For the text-containing cell, return its midpoint in [X, Y] coordinate format. 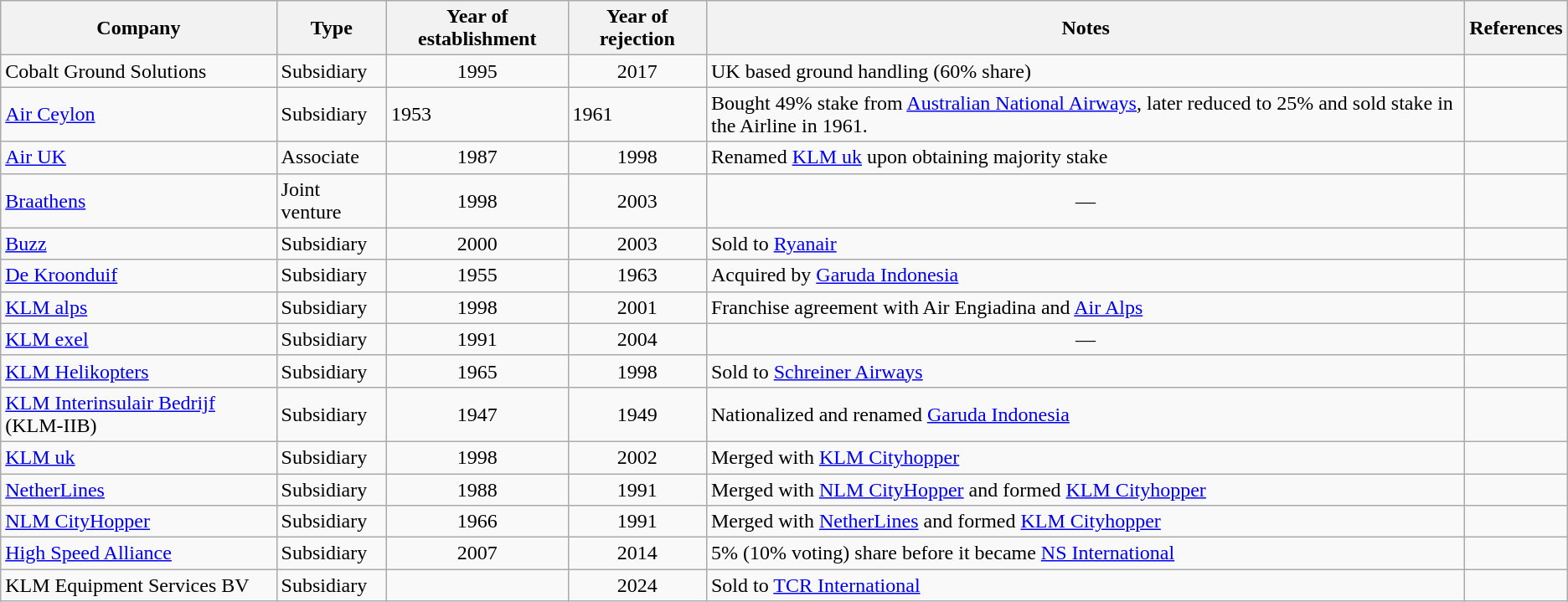
KLM alps [139, 307]
5% (10% voting) share before it became NS International [1086, 553]
Sold to TCR International [1086, 585]
NetherLines [139, 490]
2017 [637, 71]
Year of establishment [477, 28]
2007 [477, 553]
Merged with KLM Cityhopper [1086, 457]
References [1516, 28]
1947 [477, 414]
Bought 49% stake from Australian National Airways, later reduced to 25% and sold stake in the Airline in 1961. [1086, 114]
KLM exel [139, 339]
1966 [477, 522]
Company [139, 28]
1963 [637, 275]
1987 [477, 157]
Merged with NLM CityHopper and formed KLM Cityhopper [1086, 490]
KLM uk [139, 457]
NLM CityHopper [139, 522]
KLM Helikopters [139, 371]
High Speed Alliance [139, 553]
Braathens [139, 201]
1953 [477, 114]
1995 [477, 71]
1955 [477, 275]
2014 [637, 553]
1961 [637, 114]
2000 [477, 244]
2004 [637, 339]
Buzz [139, 244]
UK based ground handling (60% share) [1086, 71]
Notes [1086, 28]
Cobalt Ground Solutions [139, 71]
De Kroonduif [139, 275]
Franchise agreement with Air Engiadina and Air Alps [1086, 307]
1965 [477, 371]
2001 [637, 307]
Air Ceylon [139, 114]
Renamed KLM uk upon obtaining majority stake [1086, 157]
Sold to Schreiner Airways [1086, 371]
Joint venture [332, 201]
KLM Equipment Services BV [139, 585]
Year of rejection [637, 28]
Acquired by Garuda Indonesia [1086, 275]
1949 [637, 414]
2002 [637, 457]
2024 [637, 585]
Merged with NetherLines and formed KLM Cityhopper [1086, 522]
Nationalized and renamed Garuda Indonesia [1086, 414]
Type [332, 28]
Associate [332, 157]
KLM Interinsulair Bedrijf (KLM-IIB) [139, 414]
1988 [477, 490]
Sold to Ryanair [1086, 244]
Air UK [139, 157]
